Provide the [X, Y] coordinate of the cell's center where the given text is located.  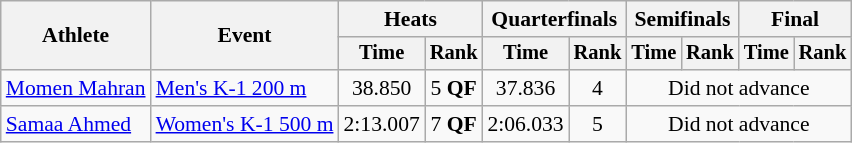
5 QF [454, 88]
Momen Mahran [76, 88]
Heats [411, 19]
Quarterfinals [554, 19]
Final [795, 19]
2:06.033 [525, 124]
Women's K-1 500 m [245, 124]
Samaa Ahmed [76, 124]
Men's K-1 200 m [245, 88]
7 QF [454, 124]
2:13.007 [382, 124]
4 [598, 88]
Athlete [76, 36]
Event [245, 36]
5 [598, 124]
Semifinals [682, 19]
37.836 [525, 88]
38.850 [382, 88]
